Pinpoint the cell where the given text exists, returning its [X, Y] midpoint coordinate. 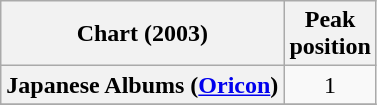
1 [330, 85]
Japanese Albums (Oricon) [142, 85]
Chart (2003) [142, 34]
Peakposition [330, 34]
